Capture the cell that displays the provided text and extract its [x, y] central coordinate. 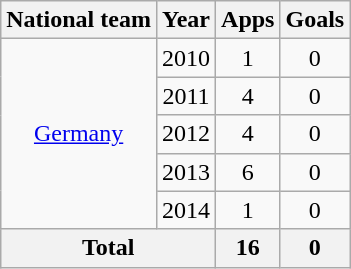
Total [108, 248]
Apps [248, 20]
Year [186, 20]
2011 [186, 96]
2010 [186, 58]
2013 [186, 172]
6 [248, 172]
National team [79, 20]
Germany [79, 134]
2014 [186, 210]
16 [248, 248]
Goals [315, 20]
2012 [186, 134]
